Output the [x, y] coordinate of the center of the cell containing the given text.  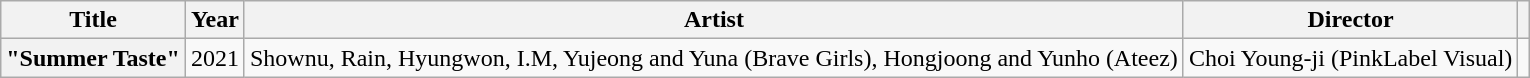
"Summer Taste" [94, 58]
Shownu, Rain, Hyungwon, I.M, Yujeong and Yuna (Brave Girls), Hongjoong and Yunho (Ateez) [714, 58]
Artist [714, 20]
Choi Young-ji (PinkLabel Visual) [1350, 58]
Title [94, 20]
Year [214, 20]
2021 [214, 58]
Director [1350, 20]
